Return [X, Y] of the center of cell containing provided text 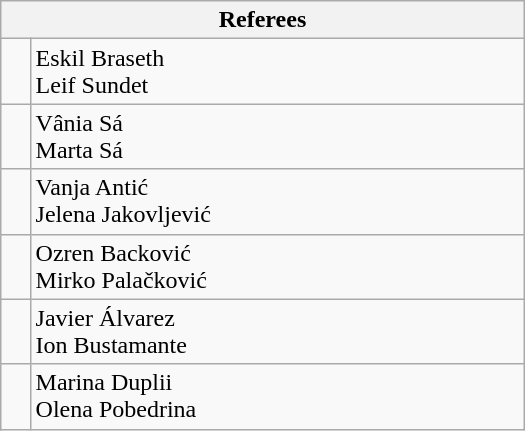
Ozren BackovićMirko Palačković [277, 266]
Vanja AntićJelena Jakovljević [277, 202]
Javier ÁlvarezIon Bustamante [277, 332]
Marina DupliiOlena Pobedrina [277, 396]
Vânia SáMarta Sá [277, 136]
Referees [263, 20]
Eskil BrasethLeif Sundet [277, 72]
